Pinpoint the cell where the given text exists, returning its (x, y) midpoint coordinate. 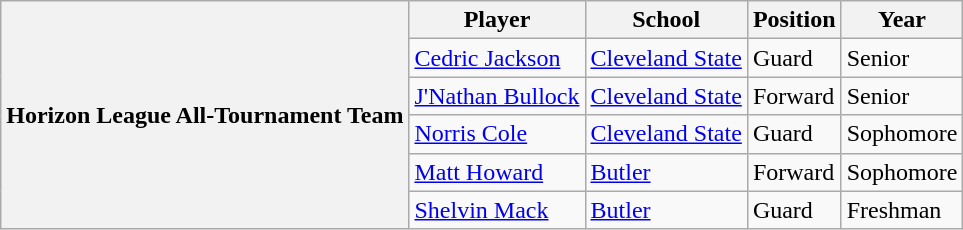
Year (902, 20)
Norris Cole (497, 134)
Freshman (902, 210)
Shelvin Mack (497, 210)
Player (497, 20)
Matt Howard (497, 172)
Cedric Jackson (497, 58)
J'Nathan Bullock (497, 96)
Position (794, 20)
School (666, 20)
Horizon League All-Tournament Team (205, 115)
